For the text-containing cell, return its midpoint in [X, Y] coordinate format. 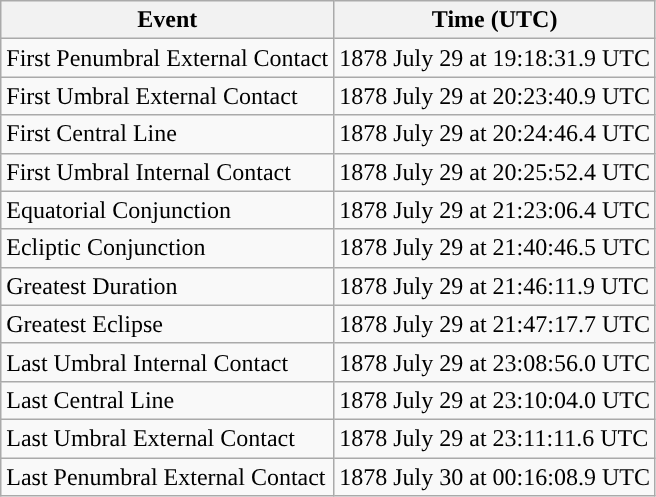
Last Penumbral External Contact [168, 477]
1878 July 29 at 23:10:04.0 UTC [495, 400]
1878 July 29 at 21:40:46.5 UTC [495, 248]
Event [168, 20]
1878 July 29 at 20:23:40.9 UTC [495, 96]
Last Central Line [168, 400]
1878 July 29 at 21:46:11.9 UTC [495, 286]
First Umbral Internal Contact [168, 172]
First Penumbral External Contact [168, 58]
Time (UTC) [495, 20]
1878 July 29 at 20:24:46.4 UTC [495, 134]
1878 July 29 at 23:11:11.6 UTC [495, 438]
First Central Line [168, 134]
Equatorial Conjunction [168, 210]
1878 July 29 at 19:18:31.9 UTC [495, 58]
Last Umbral Internal Contact [168, 362]
Last Umbral External Contact [168, 438]
Ecliptic Conjunction [168, 248]
1878 July 29 at 23:08:56.0 UTC [495, 362]
1878 July 29 at 21:47:17.7 UTC [495, 324]
Greatest Duration [168, 286]
First Umbral External Contact [168, 96]
1878 July 29 at 20:25:52.4 UTC [495, 172]
1878 July 30 at 00:16:08.9 UTC [495, 477]
Greatest Eclipse [168, 324]
1878 July 29 at 21:23:06.4 UTC [495, 210]
